Find where the given text appears and provide that cell's center as [X, Y] coordinate. 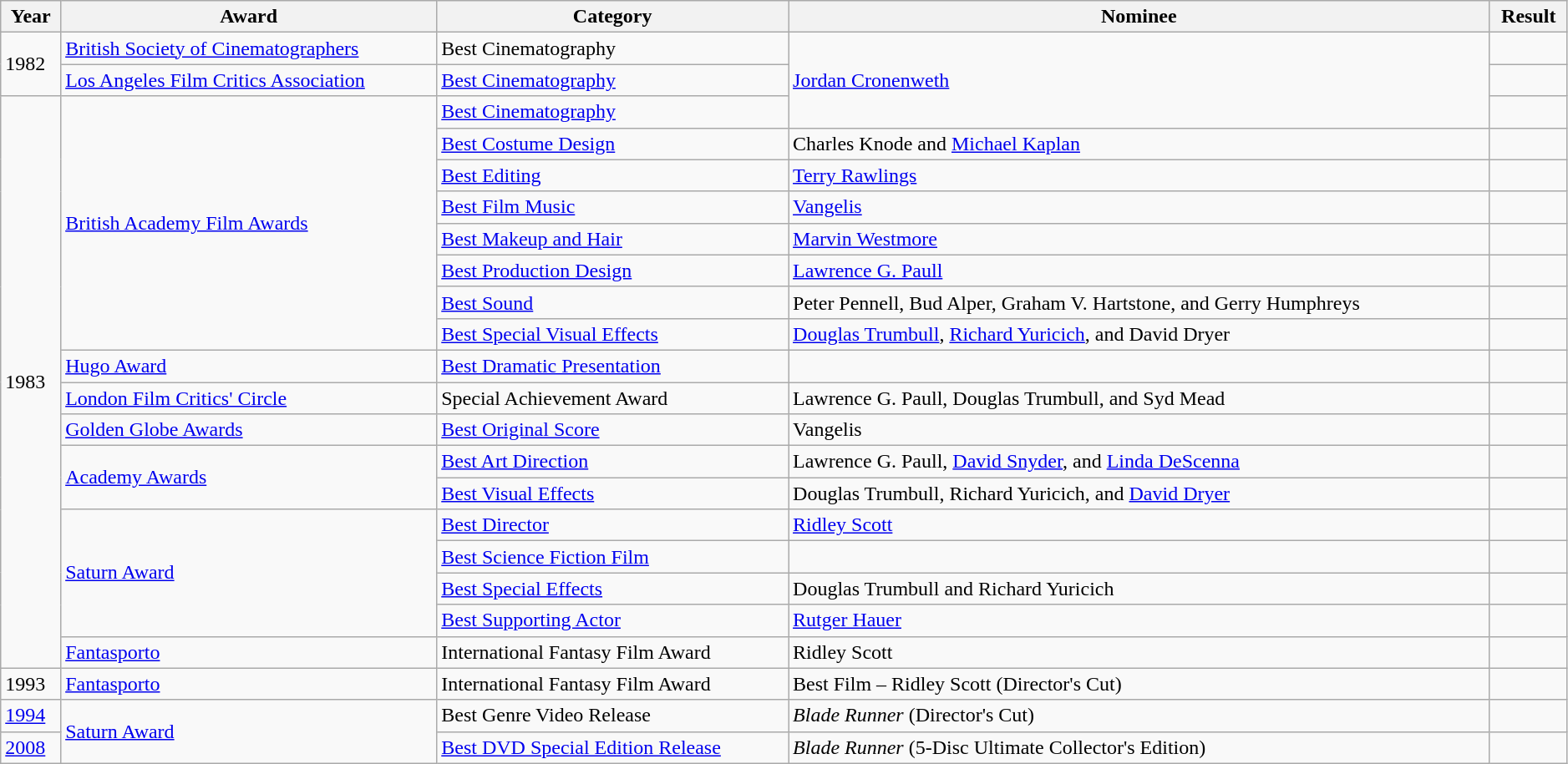
Blade Runner (Director's Cut) [1139, 716]
Year [31, 17]
Lawrence G. Paull [1139, 271]
Best Genre Video Release [613, 716]
Best DVD Special Edition Release [613, 747]
Best Visual Effects [613, 493]
Category [613, 17]
Peter Pennell, Bud Alper, Graham V. Hartstone, and Gerry Humphreys [1139, 302]
Best Special Effects [613, 589]
Blade Runner (5-Disc Ultimate Collector's Edition) [1139, 747]
Best Science Fiction Film [613, 557]
Best Film – Ridley Scott (Director's Cut) [1139, 684]
Jordan Cronenweth [1139, 80]
British Academy Film Awards [249, 223]
2008 [31, 747]
Best Film Music [613, 207]
Douglas Trumbull and Richard Yuricich [1139, 589]
Best Production Design [613, 271]
Lawrence G. Paull, David Snyder, and Linda DeScenna [1139, 462]
Terry Rawlings [1139, 175]
1983 [31, 382]
British Society of Cinematographers [249, 48]
Best Art Direction [613, 462]
Lawrence G. Paull, Douglas Trumbull, and Syd Mead [1139, 398]
1993 [31, 684]
Best Costume Design [613, 144]
1994 [31, 716]
Best Director [613, 525]
Result [1529, 17]
Marvin Westmore [1139, 239]
Academy Awards [249, 478]
Best Editing [613, 175]
Best Special Visual Effects [613, 334]
Nominee [1139, 17]
Charles Knode and Michael Kaplan [1139, 144]
Best Supporting Actor [613, 620]
Golden Globe Awards [249, 430]
Best Makeup and Hair [613, 239]
Special Achievement Award [613, 398]
Los Angeles Film Critics Association [249, 80]
London Film Critics' Circle [249, 398]
1982 [31, 64]
Best Sound [613, 302]
Rutger Hauer [1139, 620]
Best Original Score [613, 430]
Award [249, 17]
Best Dramatic Presentation [613, 366]
Hugo Award [249, 366]
